For the text-containing cell, return its midpoint in (x, y) coordinate format. 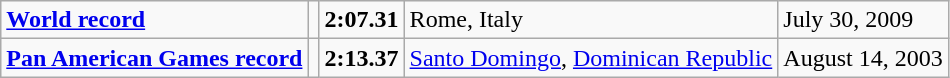
Rome, Italy (591, 20)
World record (154, 20)
August 14, 2003 (863, 58)
2:13.37 (362, 58)
Pan American Games record (154, 58)
July 30, 2009 (863, 20)
2:07.31 (362, 20)
Santo Domingo, Dominican Republic (591, 58)
